From the cell containing the given text, extract its center point as [x, y] coordinate. 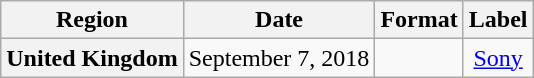
Format [419, 20]
September 7, 2018 [279, 58]
United Kingdom [92, 58]
Sony [498, 58]
Region [92, 20]
Label [498, 20]
Date [279, 20]
